For the text-containing cell, return its midpoint in (x, y) coordinate format. 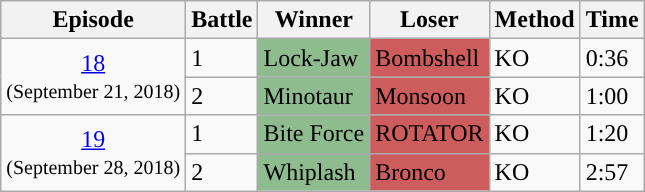
Monsoon (430, 96)
1:20 (612, 134)
Battle (222, 20)
18(September 21, 2018) (94, 77)
Bite Force (314, 134)
Minotaur (314, 96)
1:00 (612, 96)
Loser (430, 20)
Time (612, 20)
0:36 (612, 58)
Winner (314, 20)
Episode (94, 20)
19(September 28, 2018) (94, 153)
Bombshell (430, 58)
Whiplash (314, 172)
Lock-Jaw (314, 58)
Bronco (430, 172)
Method (534, 20)
2:57 (612, 172)
ROTATOR (430, 134)
